From the cell containing the given text, extract its center point as [x, y] coordinate. 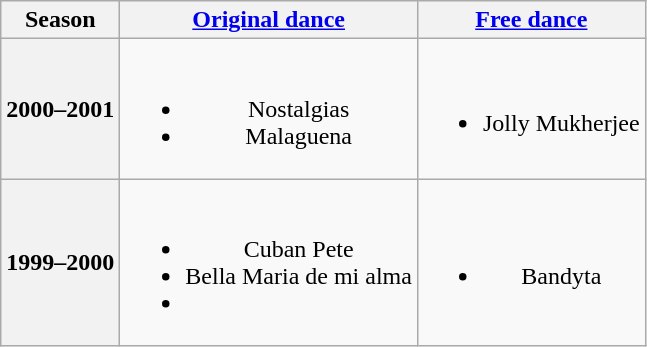
Original dance [269, 20]
Bandyta [531, 262]
Nostalgias Malaguena [269, 109]
Free dance [531, 20]
Season [60, 20]
2000–2001 [60, 109]
1999–2000 [60, 262]
Jolly Mukherjee [531, 109]
Cuban Pete Bella Maria de mi alma [269, 262]
